Extract the [X, Y] coordinate from the center of the cell holding the provided text.  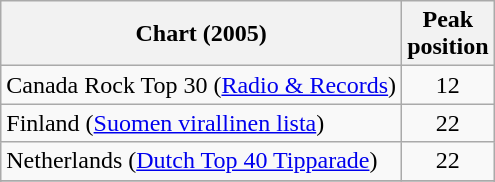
Peakposition [448, 34]
Finland (Suomen virallinen lista) [202, 123]
Canada Rock Top 30 (Radio & Records) [202, 85]
Netherlands (Dutch Top 40 Tipparade) [202, 161]
12 [448, 85]
Chart (2005) [202, 34]
